Return [x, y] of the center of cell containing provided text 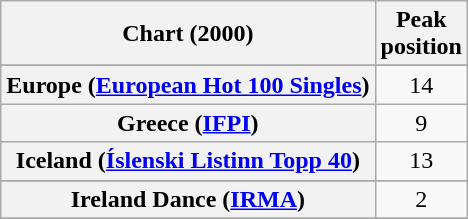
Europe (European Hot 100 Singles) [188, 85]
Chart (2000) [188, 34]
Iceland (Íslenski Listinn Topp 40) [188, 161]
Greece (IFPI) [188, 123]
9 [421, 123]
14 [421, 85]
13 [421, 161]
Ireland Dance (IRMA) [188, 199]
Peakposition [421, 34]
2 [421, 199]
